Capture the cell that displays the provided text and extract its [x, y] central coordinate. 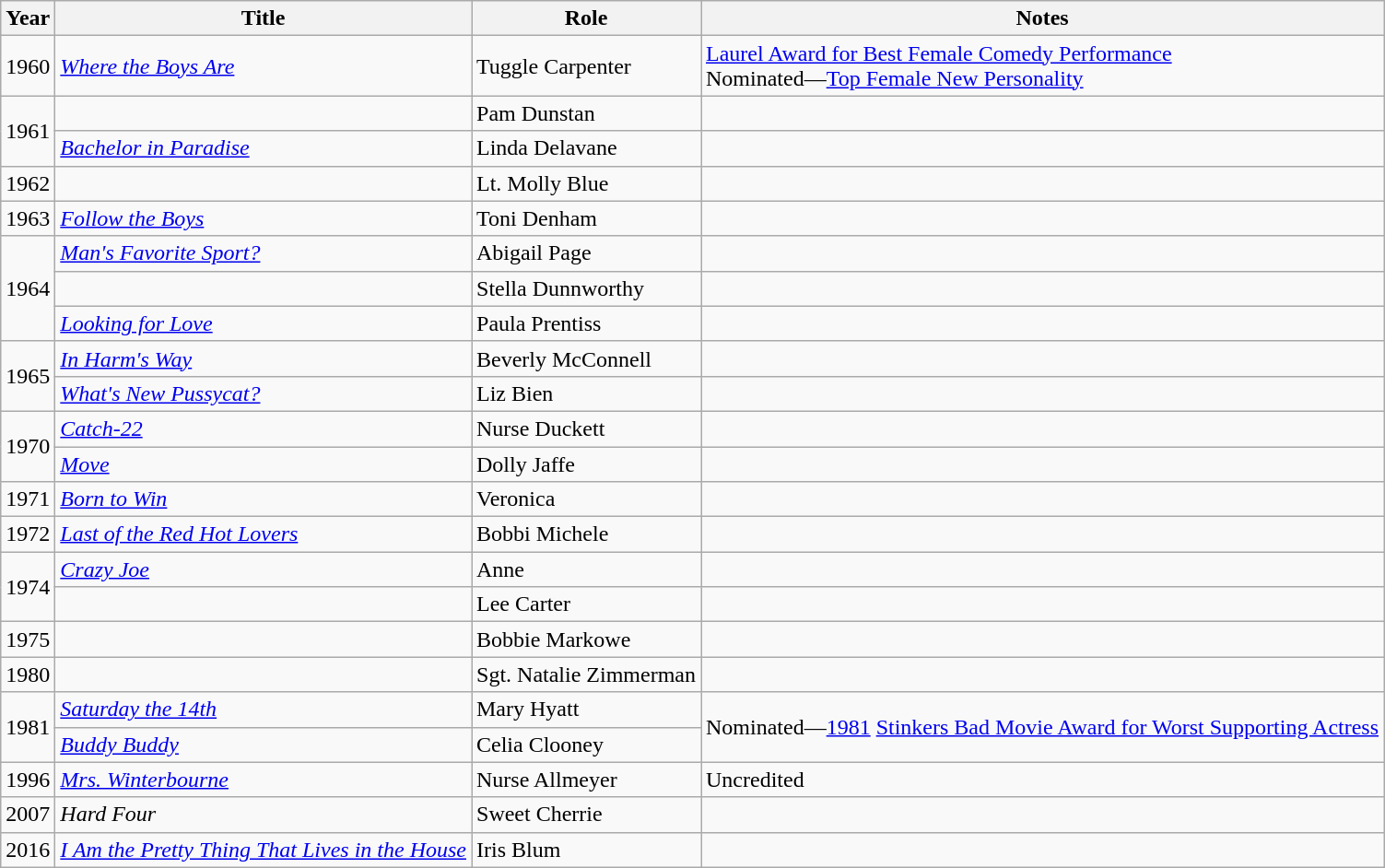
What's New Pussycat? [264, 393]
Toni Denham [586, 218]
Anne [586, 569]
Where the Boys Are [264, 66]
Pam Dunstan [586, 113]
Beverly McConnell [586, 358]
1972 [28, 534]
1974 [28, 587]
Dolly Jaffe [586, 463]
Bobbie Markowe [586, 639]
Catch-22 [264, 428]
1961 [28, 131]
Liz Bien [586, 393]
Paula Prentiss [586, 323]
Tuggle Carpenter [586, 66]
Last of the Red Hot Lovers [264, 534]
Lt. Molly Blue [586, 183]
Man's Favorite Sport? [264, 253]
Linda Delavane [586, 148]
1965 [28, 376]
Sweet Cherrie [586, 815]
Mary Hyatt [586, 710]
I Am the Pretty Thing That Lives in the House [264, 850]
Laurel Award for Best Female Comedy PerformanceNominated—Top Female New Personality [1041, 66]
1980 [28, 674]
1971 [28, 499]
Stella Dunnworthy [586, 288]
Looking for Love [264, 323]
1960 [28, 66]
Bachelor in Paradise [264, 148]
Notes [1041, 18]
Nurse Duckett [586, 428]
2016 [28, 850]
Buddy Buddy [264, 745]
Sgt. Natalie Zimmerman [586, 674]
Hard Four [264, 815]
Abigail Page [586, 253]
1981 [28, 727]
1963 [28, 218]
In Harm's Way [264, 358]
Follow the Boys [264, 218]
1964 [28, 288]
2007 [28, 815]
Bobbi Michele [586, 534]
Iris Blum [586, 850]
Title [264, 18]
Uncredited [1041, 780]
1970 [28, 446]
Nurse Allmeyer [586, 780]
Nominated—1981 Stinkers Bad Movie Award for Worst Supporting Actress [1041, 727]
Veronica [586, 499]
Mrs. Winterbourne [264, 780]
Lee Carter [586, 604]
1962 [28, 183]
Celia Clooney [586, 745]
Role [586, 18]
Saturday the 14th [264, 710]
Move [264, 463]
1996 [28, 780]
Year [28, 18]
1975 [28, 639]
Crazy Joe [264, 569]
Born to Win [264, 499]
